Scan for the cell matching the given text and deliver its (X, Y) coordinate at center. 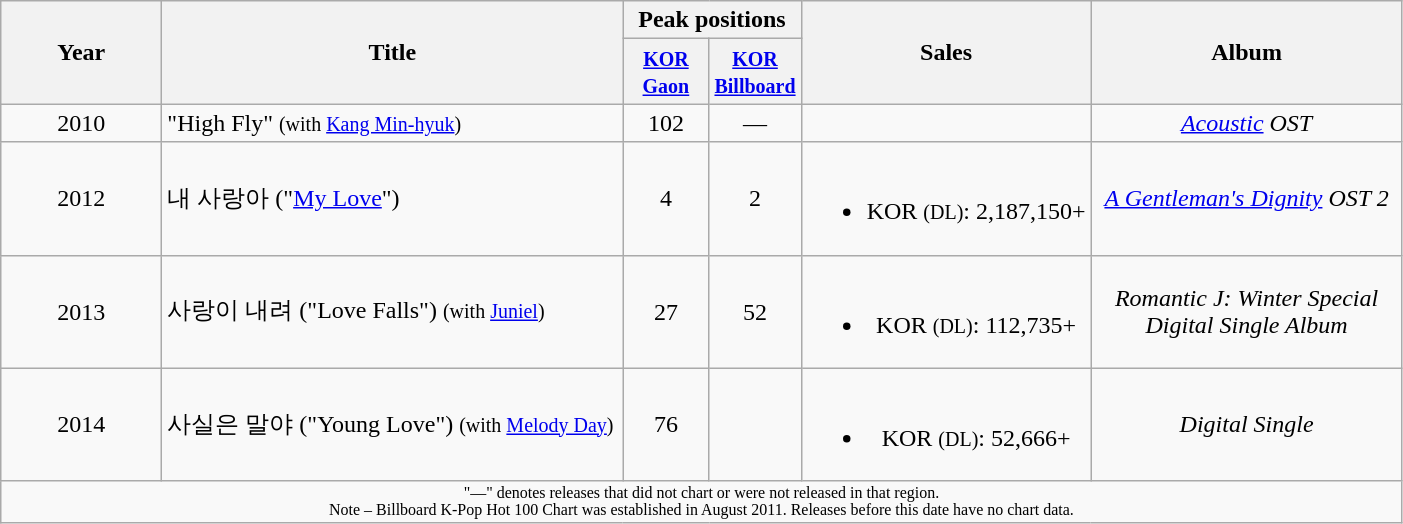
KOR (DL): 2,187,150+ (946, 198)
KORBillboard (755, 72)
102 (666, 123)
76 (666, 424)
KOR (DL): 112,735+ (946, 312)
Album (1246, 52)
27 (666, 312)
2012 (82, 198)
Digital Single (1246, 424)
KOR (DL): 52,666+ (946, 424)
Title (392, 52)
A Gentleman's Dignity OST 2 (1246, 198)
내 사랑아 ("My Love") (392, 198)
52 (755, 312)
2 (755, 198)
4 (666, 198)
2013 (82, 312)
"High Fly" (with Kang Min-hyuk) (392, 123)
사랑이 내려 ("Love Falls") (with Juniel) (392, 312)
Peak positions (712, 20)
— (755, 123)
2014 (82, 424)
KORGaon (666, 72)
Acoustic OST (1246, 123)
사실은 말야 ("Young Love") (with Melody Day) (392, 424)
Sales (946, 52)
Year (82, 52)
2010 (82, 123)
Romantic J: Winter Special Digital Single Album (1246, 312)
